Return the [x, y] coordinate for the center point of the cell that contains the specified text.  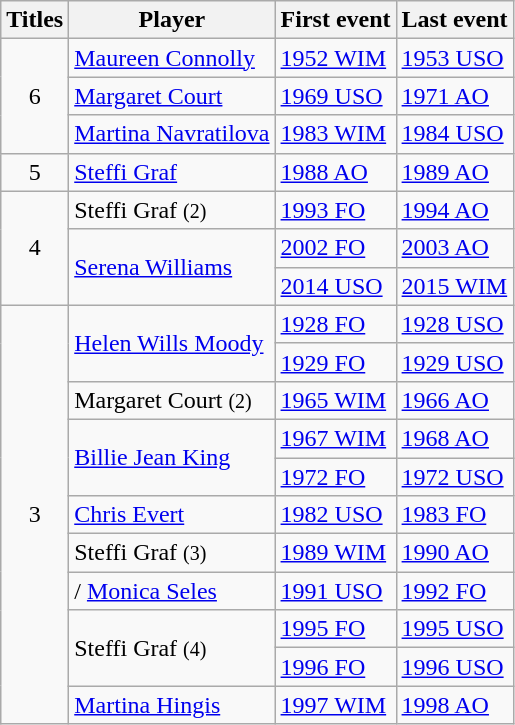
1971 AO [454, 96]
1967 WIM [336, 438]
/ Monica Seles [172, 591]
1928 FO [336, 324]
Martina Navratilova [172, 134]
1982 USO [336, 515]
Steffi Graf (4) [172, 648]
3 [35, 514]
Margaret Court (2) [172, 400]
Billie Jean King [172, 457]
1983 FO [454, 515]
1995 USO [454, 629]
1953 USO [454, 58]
1993 FO [336, 210]
1965 WIM [336, 400]
Martina Hingis [172, 705]
Serena Williams [172, 267]
1996 FO [336, 667]
Maureen Connolly [172, 58]
1988 AO [336, 172]
5 [35, 172]
1989 WIM [336, 553]
2015 WIM [454, 286]
1992 FO [454, 591]
6 [35, 96]
2002 FO [336, 248]
1995 FO [336, 629]
1972 USO [454, 477]
First event [336, 20]
Steffi Graf [172, 172]
1952 WIM [336, 58]
1991 USO [336, 591]
1998 AO [454, 705]
Chris Evert [172, 515]
Steffi Graf (2) [172, 210]
Last event [454, 20]
1966 AO [454, 400]
2014 USO [336, 286]
1929 USO [454, 362]
1972 FO [336, 477]
2003 AO [454, 248]
1929 FO [336, 362]
4 [35, 248]
Margaret Court [172, 96]
1990 AO [454, 553]
1928 USO [454, 324]
Helen Wills Moody [172, 343]
1968 AO [454, 438]
1997 WIM [336, 705]
1989 AO [454, 172]
1994 AO [454, 210]
1984 USO [454, 134]
Player [172, 20]
1996 USO [454, 667]
1969 USO [336, 96]
Steffi Graf (3) [172, 553]
Titles [35, 20]
1983 WIM [336, 134]
